Return (x, y) of the center of cell containing provided text 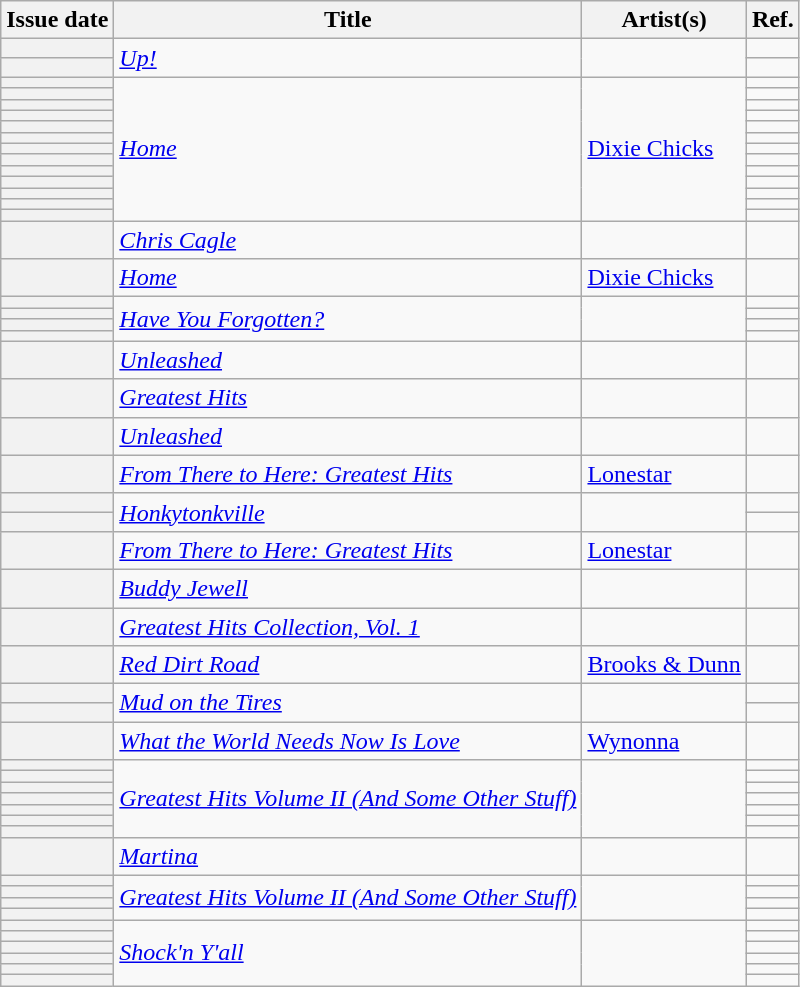
Issue date (58, 20)
Greatest Hits (348, 398)
Mud on the Tires (348, 703)
What the World Needs Now Is Love (348, 741)
Martina (348, 856)
Buddy Jewell (348, 588)
Red Dirt Road (348, 665)
Up! (348, 58)
Chris Cagle (348, 240)
Greatest Hits Collection, Vol. 1 (348, 627)
Honkytonkville (348, 512)
Have You Forgotten? (348, 319)
Wynonna (664, 741)
Brooks & Dunn (664, 665)
Artist(s) (664, 20)
Shock'n Y'all (348, 953)
Ref. (772, 20)
Title (348, 20)
